Extract the (x, y) coordinate from the center of the cell holding the provided text.  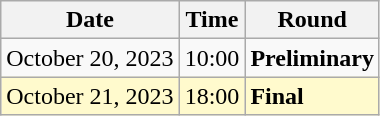
Final (312, 96)
October 21, 2023 (90, 96)
Time (212, 20)
Round (312, 20)
10:00 (212, 58)
18:00 (212, 96)
Date (90, 20)
October 20, 2023 (90, 58)
Preliminary (312, 58)
